Output the [x, y] coordinate of the center of the cell containing the given text.  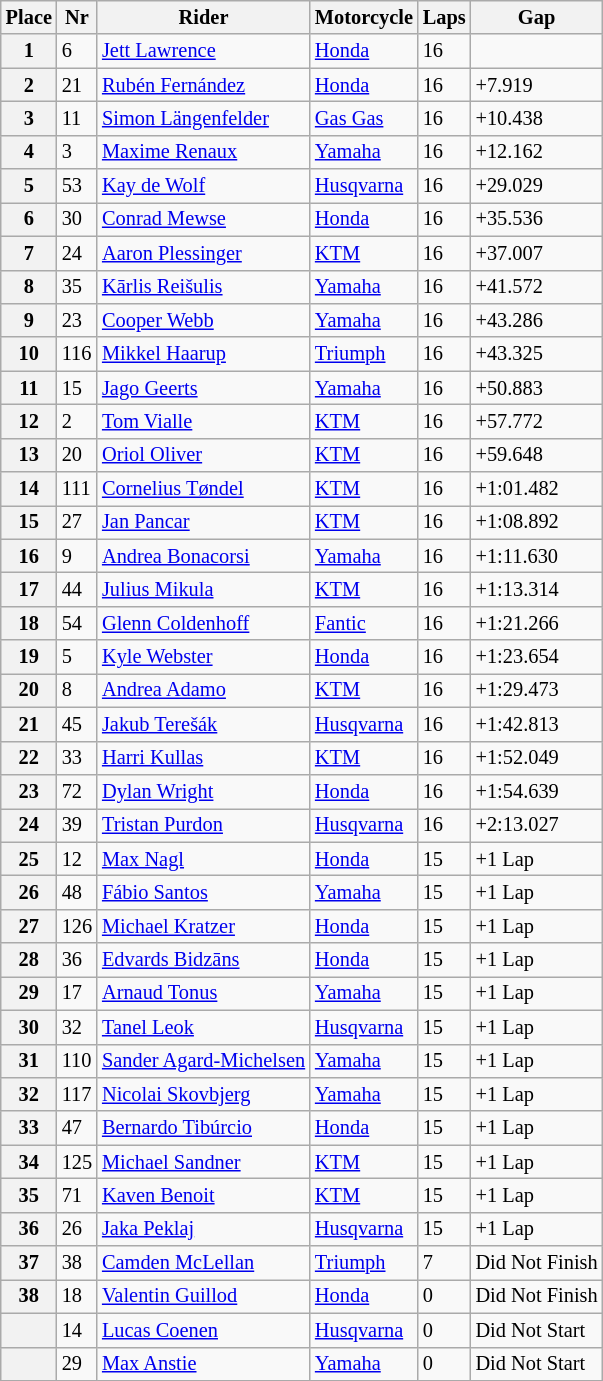
19 [29, 657]
54 [77, 623]
+41.572 [537, 287]
47 [77, 1128]
Kārlis Reišulis [204, 287]
Nr [77, 17]
Sander Agard-Michelsen [204, 1061]
Michael Kratzer [204, 926]
4 [29, 152]
Rubén Fernández [204, 85]
13 [29, 455]
+57.772 [537, 421]
125 [77, 1162]
Max Anstie [204, 1364]
117 [77, 1094]
48 [77, 892]
+43.286 [537, 320]
+29.029 [537, 186]
72 [77, 791]
31 [29, 1061]
Tristan Purdon [204, 825]
Edvards Bidzāns [204, 960]
Gap [537, 17]
Nicolai Skovbjerg [204, 1094]
Fábio Santos [204, 892]
+35.536 [537, 219]
Lucas Coenen [204, 1330]
Tanel Leok [204, 1027]
53 [77, 186]
39 [77, 825]
37 [29, 1263]
Andrea Bonacorsi [204, 556]
Rider [204, 17]
Cornelius Tøndel [204, 489]
+1:13.314 [537, 589]
Place [29, 17]
Camden McLellan [204, 1263]
Andrea Adamo [204, 690]
Jaka Peklaj [204, 1229]
44 [77, 589]
Jago Geerts [204, 388]
Jan Pancar [204, 522]
Motorcycle [364, 17]
1 [29, 51]
+1:21.266 [537, 623]
+59.648 [537, 455]
+43.325 [537, 354]
34 [29, 1162]
116 [77, 354]
+1:23.654 [537, 657]
110 [77, 1061]
Laps [444, 17]
28 [29, 960]
Aaron Plessinger [204, 253]
+7.919 [537, 85]
+1:54.639 [537, 791]
Simon Längenfelder [204, 118]
+1:29.473 [537, 690]
Jett Lawrence [204, 51]
10 [29, 354]
Conrad Mewse [204, 219]
Jakub Terešák [204, 724]
+1:52.049 [537, 758]
Bernardo Tibúrcio [204, 1128]
Harri Kullas [204, 758]
+12.162 [537, 152]
22 [29, 758]
Valentin Guillod [204, 1296]
Max Nagl [204, 859]
Tom Vialle [204, 421]
Mikkel Haarup [204, 354]
Cooper Webb [204, 320]
Glenn Coldenhoff [204, 623]
Maxime Renaux [204, 152]
Fantic [364, 623]
126 [77, 926]
Kyle Webster [204, 657]
Arnaud Tonus [204, 993]
Kay de Wolf [204, 186]
25 [29, 859]
+2:13.027 [537, 825]
+50.883 [537, 388]
Michael Sandner [204, 1162]
111 [77, 489]
+1:11.630 [537, 556]
Dylan Wright [204, 791]
Oriol Oliver [204, 455]
+1:08.892 [537, 522]
+1:42.813 [537, 724]
71 [77, 1195]
Julius Mikula [204, 589]
+1:01.482 [537, 489]
Gas Gas [364, 118]
+10.438 [537, 118]
45 [77, 724]
+37.007 [537, 253]
Kaven Benoit [204, 1195]
